From the cell containing the given text, extract its center point as [x, y] coordinate. 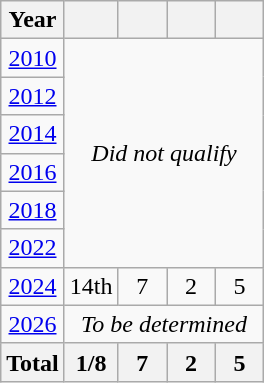
To be determined [164, 324]
2018 [33, 210]
2016 [33, 172]
14th [91, 286]
2012 [33, 96]
Did not qualify [164, 153]
2010 [33, 58]
2022 [33, 248]
Total [33, 362]
1/8 [91, 362]
2014 [33, 134]
Year [33, 20]
2024 [33, 286]
2026 [33, 324]
